Scan for the cell matching the given text and deliver its (X, Y) coordinate at center. 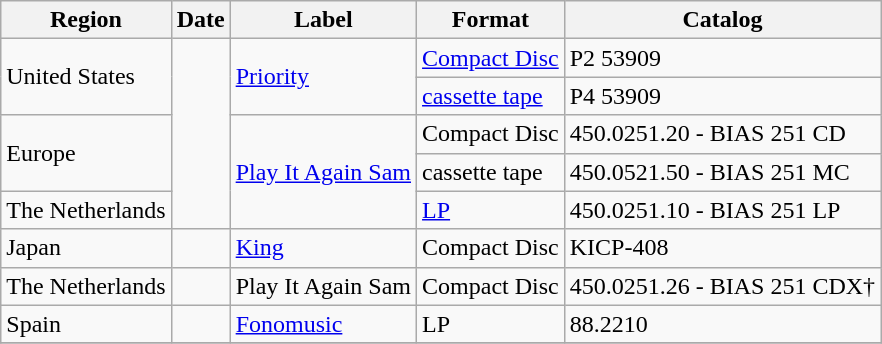
Priority (323, 77)
450.0251.26 - BIAS 251 CDX† (722, 286)
Date (200, 20)
Region (86, 20)
88.2210 (722, 324)
KICP-408 (722, 248)
450.0251.10 - BIAS 251 LP (722, 210)
Catalog (722, 20)
Format (491, 20)
Label (323, 20)
Spain (86, 324)
P4 53909 (722, 96)
Japan (86, 248)
King (323, 248)
450.0251.20 - BIAS 251 CD (722, 134)
Fonomusic (323, 324)
P2 53909 (722, 58)
United States (86, 77)
450.0521.50 - BIAS 251 MC (722, 172)
Europe (86, 153)
